Output the (x, y) coordinate of the center of the cell containing the given text.  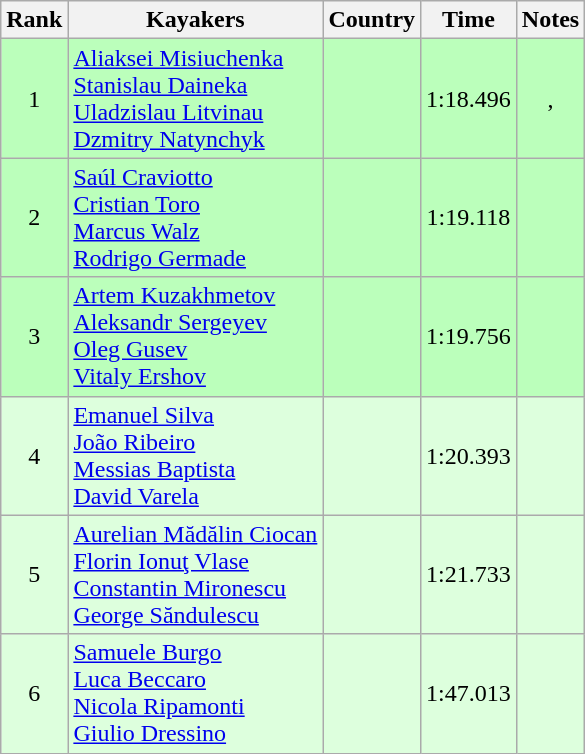
Aliaksei MisiuchenkaStanislau DainekaUladzislau LitvinauDzmitry Natynchyk (196, 98)
1:47.013 (469, 694)
5 (34, 574)
Samuele BurgoLuca BeccaroNicola RipamontiGiulio Dressino (196, 694)
Aurelian Mădălin CiocanFlorin Ionuţ VlaseConstantin MironescuGeorge Săndulescu (196, 574)
1:19.756 (469, 336)
Emanuel SilvaJoão RibeiroMessias BaptistaDavid Varela (196, 456)
Kayakers (196, 20)
Artem KuzakhmetovAleksandr SergeyevOleg GusevVitaly Ershov (196, 336)
1:19.118 (469, 218)
Saúl CraviottoCristian ToroMarcus WalzRodrigo Germade (196, 218)
Time (469, 20)
1:21.733 (469, 574)
1:18.496 (469, 98)
1 (34, 98)
Rank (34, 20)
4 (34, 456)
Notes (550, 20)
, (550, 98)
2 (34, 218)
6 (34, 694)
3 (34, 336)
Country (372, 20)
1:20.393 (469, 456)
